Find where the given text appears and provide that cell's center as (x, y) coordinate. 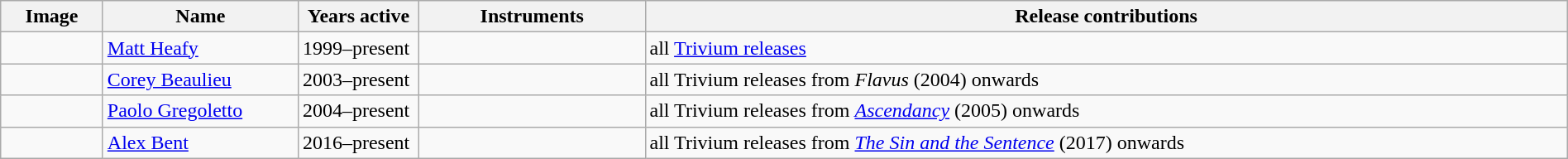
Corey Beaulieu (200, 79)
all Trivium releases from Flavus (2004) onwards (1107, 79)
Years active (358, 17)
Matt Heafy (200, 48)
Name (200, 17)
Alex Bent (200, 142)
Release contributions (1107, 17)
Instruments (532, 17)
Paolo Gregoletto (200, 111)
1999–present (358, 48)
Image (52, 17)
all Trivium releases from The Sin and the Sentence (2017) onwards (1107, 142)
2016–present (358, 142)
2003–present (358, 79)
2004–present (358, 111)
all Trivium releases from Ascendancy (2005) onwards (1107, 111)
all Trivium releases (1107, 48)
